For the text-containing cell, return its midpoint in (x, y) coordinate format. 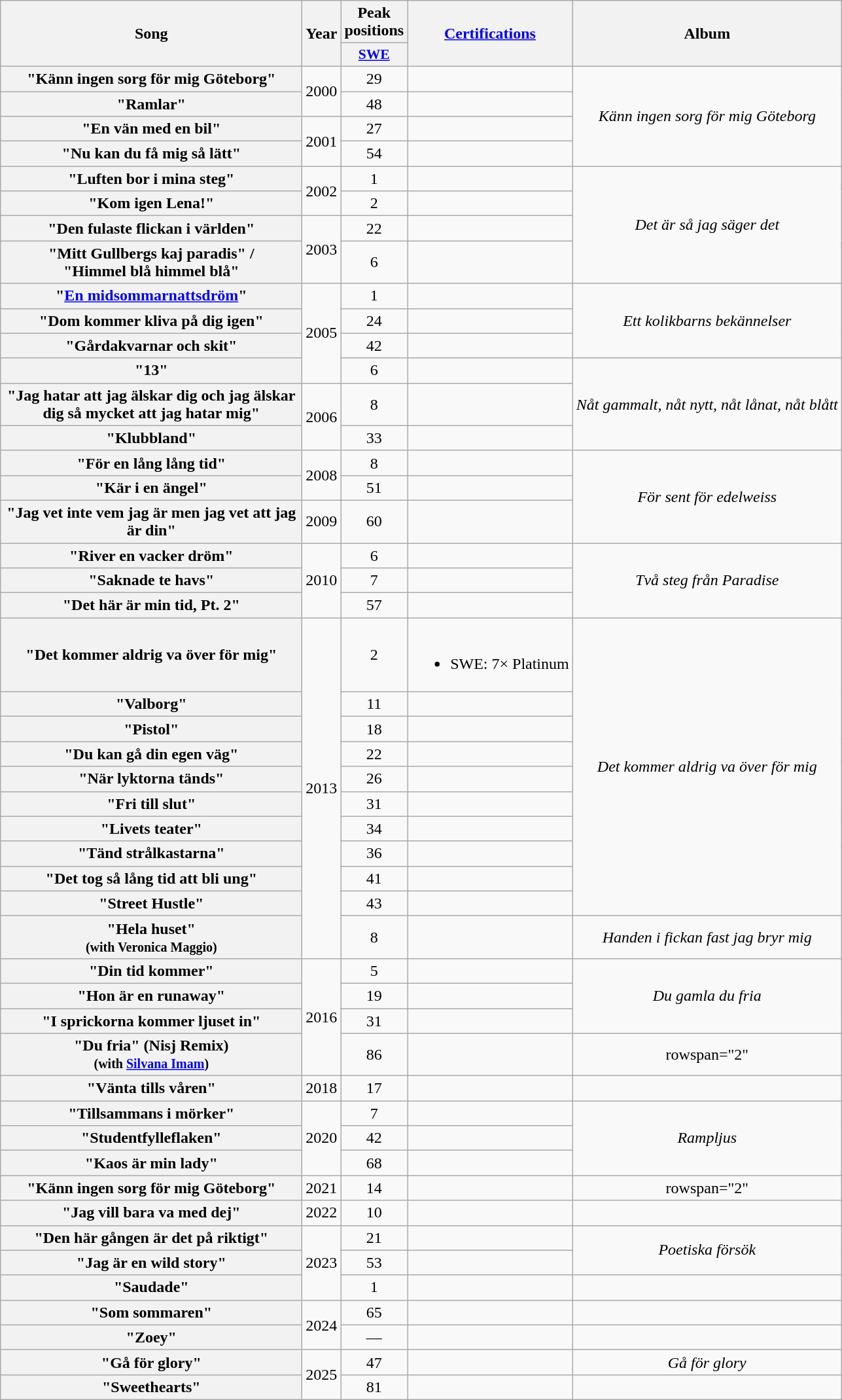
29 (374, 79)
Song (152, 34)
"Studentfylleflaken" (152, 1138)
27 (374, 129)
47 (374, 1362)
60 (374, 521)
Rampljus (707, 1138)
"I sprickorna kommer ljuset in" (152, 1020)
"Klubbland" (152, 438)
"Gårdakvarnar och skit" (152, 346)
2010 (322, 581)
"Zoey" (152, 1337)
SWE: 7× Platinum (491, 655)
"Jag vet inte vem jag är men jag vet att jag är din" (152, 521)
Ett kolikbarns bekännelser (707, 321)
48 (374, 104)
"Hela huset" (with Veronica Maggio) (152, 937)
2025 (322, 1374)
"Gå för glory" (152, 1362)
Peak positions (374, 22)
2021 (322, 1188)
SWE (374, 55)
"Tänd strålkastarna" (152, 853)
Det kommer aldrig va över för mig (707, 767)
"Dom kommer kliva på dig igen" (152, 321)
"Valborg" (152, 704)
2024 (322, 1325)
"En midsommarnattsdröm" (152, 296)
33 (374, 438)
"Ramlar" (152, 104)
"När lyktorna tänds" (152, 779)
"Det kommer aldrig va över för mig" (152, 655)
"Jag hatar att jag älskar dig och jag älskar dig så mycket att jag hatar mig" (152, 404)
"Jag är en wild story" (152, 1263)
"För en lång lång tid" (152, 463)
36 (374, 853)
"Du kan gå din egen väg" (152, 754)
"Saknade te havs" (152, 581)
"Fri till slut" (152, 804)
"Du fria" (Nisj Remix)(with Silvana Imam) (152, 1055)
2001 (322, 141)
14 (374, 1188)
"Den fulaste flickan i världen" (152, 228)
"Som sommaren" (152, 1312)
53 (374, 1263)
41 (374, 878)
"Luften bor i mina steg" (152, 179)
34 (374, 829)
Album (707, 34)
81 (374, 1387)
"Din tid kommer" (152, 971)
Känn ingen sorg för mig Göteborg (707, 116)
"Den här gången är det på riktigt" (152, 1238)
"River en vacker dröm" (152, 556)
"Pistol" (152, 729)
2003 (322, 250)
54 (374, 154)
24 (374, 321)
19 (374, 996)
2023 (322, 1263)
Gå för glory (707, 1362)
17 (374, 1088)
"Mitt Gullbergs kaj paradis" / "Himmel blå himmel blå" (152, 262)
"Hon är en runaway" (152, 996)
"Nu kan du få mig så lätt" (152, 154)
"Saudade" (152, 1287)
2006 (322, 416)
2002 (322, 191)
"Kom igen Lena!" (152, 204)
"Vänta tills våren" (152, 1088)
"Det tog så lång tid att bli ung" (152, 878)
— (374, 1337)
Du gamla du fria (707, 996)
2009 (322, 521)
"13" (152, 370)
"Jag vill bara va med dej" (152, 1213)
2022 (322, 1213)
11 (374, 704)
57 (374, 605)
2008 (322, 475)
43 (374, 903)
2016 (322, 1017)
"Street Hustle" (152, 903)
Year (322, 34)
2013 (322, 788)
Det är så jag säger det (707, 225)
"Livets teater" (152, 829)
65 (374, 1312)
21 (374, 1238)
"Kaos är min lady" (152, 1163)
"Kär i en ängel" (152, 488)
För sent för edelweiss (707, 496)
Poetiska försök (707, 1250)
18 (374, 729)
"En vän med en bil" (152, 129)
Nåt gammalt, nåt nytt, nåt lånat, nåt blått (707, 404)
68 (374, 1163)
Handen i fickan fast jag bryr mig (707, 937)
10 (374, 1213)
26 (374, 779)
51 (374, 488)
5 (374, 971)
"Det här är min tid, Pt. 2" (152, 605)
Certifications (491, 34)
2018 (322, 1088)
2000 (322, 91)
86 (374, 1055)
2005 (322, 333)
Två steg från Paradise (707, 581)
"Sweethearts" (152, 1387)
"Tillsammans i mörker" (152, 1113)
2020 (322, 1138)
